Detect which cell encompasses the target text, then output its (x, y) center coordinate. 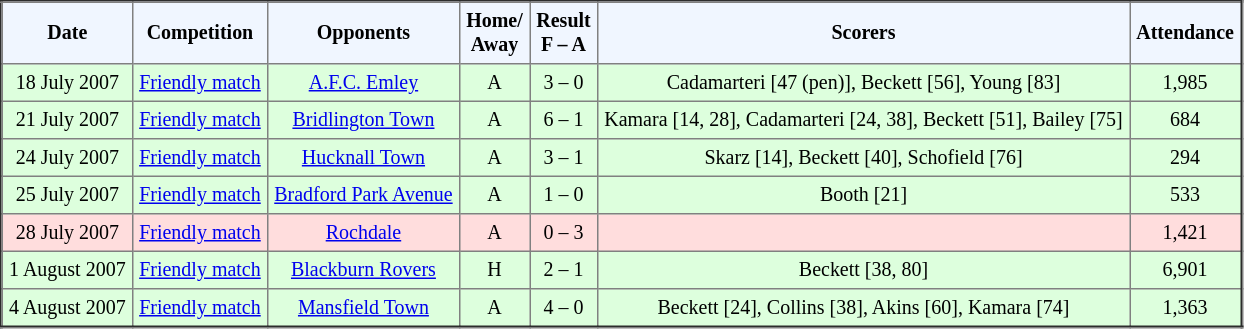
1 – 0 (564, 195)
Blackburn Rovers (363, 270)
Booth [21] (863, 195)
Skarz [14], Beckett [40], Schofield [76] (863, 158)
28 July 2007 (68, 233)
24 July 2007 (68, 158)
Bradford Park Avenue (363, 195)
1,985 (1186, 83)
4 – 0 (564, 308)
Beckett [38, 80] (863, 270)
Cadamarteri [47 (pen)], Beckett [56], Young [83] (863, 83)
H (494, 270)
25 July 2007 (68, 195)
1,421 (1186, 233)
0 – 3 (564, 233)
684 (1186, 120)
3 – 1 (564, 158)
A.F.C. Emley (363, 83)
2 – 1 (564, 270)
Attendance (1186, 33)
Beckett [24], Collins [38], Akins [60], Kamara [74] (863, 308)
Mansfield Town (363, 308)
Rochdale (363, 233)
1 August 2007 (68, 270)
Opponents (363, 33)
Date (68, 33)
Home/Away (494, 33)
294 (1186, 158)
ResultF – A (564, 33)
Bridlington Town (363, 120)
21 July 2007 (68, 120)
Scorers (863, 33)
1,363 (1186, 308)
4 August 2007 (68, 308)
6 – 1 (564, 120)
3 – 0 (564, 83)
6,901 (1186, 270)
Competition (200, 33)
Hucknall Town (363, 158)
18 July 2007 (68, 83)
533 (1186, 195)
Kamara [14, 28], Cadamarteri [24, 38], Beckett [51], Bailey [75] (863, 120)
